Pinpoint the cell where the given text exists, returning its (x, y) midpoint coordinate. 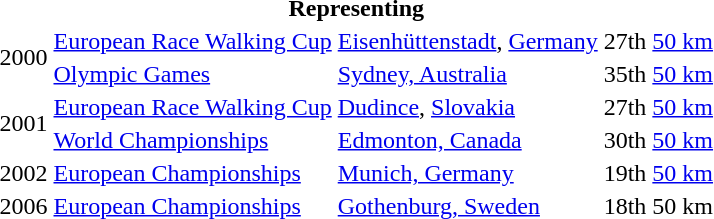
35th (625, 74)
Edmonton, Canada (468, 140)
Munich, Germany (468, 173)
30th (625, 140)
European Championships (192, 173)
Dudince, Slovakia (468, 107)
Eisenhüttenstadt, Germany (468, 41)
Olympic Games (192, 74)
World Championships (192, 140)
19th (625, 173)
Sydney, Australia (468, 74)
